From the cell containing the given text, extract its center point as [X, Y] coordinate. 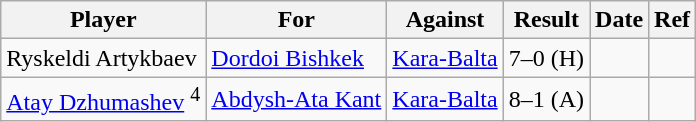
Result [546, 20]
Against [445, 20]
7–0 (H) [546, 58]
Atay Dzhumashev 4 [104, 100]
Abdysh-Ata Kant [296, 100]
Ref [672, 20]
Ryskeldi Artykbaev [104, 58]
Player [104, 20]
Date [620, 20]
For [296, 20]
Dordoi Bishkek [296, 58]
8–1 (A) [546, 100]
